Provide the [X, Y] coordinate of the cell's center where the given text is located.  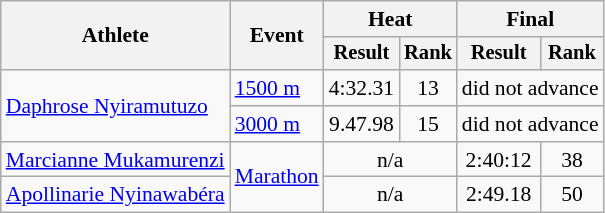
9.47.98 [362, 124]
Event [277, 36]
38 [572, 160]
Athlete [116, 36]
Final [530, 19]
2:40:12 [499, 160]
3000 m [277, 124]
4:32.31 [362, 88]
50 [572, 195]
Marathon [277, 178]
1500 m [277, 88]
Marcianne Mukamurenzi [116, 160]
2:49.18 [499, 195]
Heat [390, 19]
Daphrose Nyiramutuzo [116, 106]
15 [428, 124]
Apollinarie Nyinawabéra [116, 195]
13 [428, 88]
